Extract the [X, Y] coordinate from the center of the cell holding the provided text.  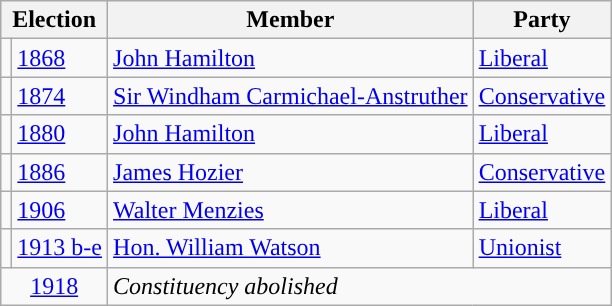
Hon. William Watson [291, 248]
1906 [60, 210]
Party [542, 20]
1913 b-e [60, 248]
James Hozier [291, 172]
Member [291, 20]
1874 [60, 96]
1868 [60, 58]
1918 [54, 286]
Sir Windham Carmichael-Anstruther [291, 96]
1880 [60, 134]
Election [54, 20]
Constituency abolished [360, 286]
1886 [60, 172]
Unionist [542, 248]
Walter Menzies [291, 210]
